Return the [x, y] coordinate for the center point of the cell that contains the specified text.  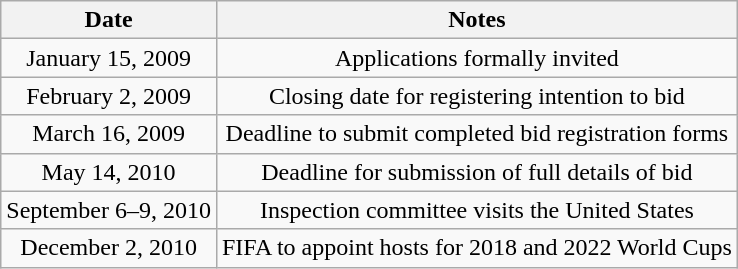
March 16, 2009 [109, 134]
Closing date for registering intention to bid [476, 96]
Applications formally invited [476, 58]
Deadline to submit completed bid registration forms [476, 134]
December 2, 2010 [109, 248]
Date [109, 20]
February 2, 2009 [109, 96]
FIFA to appoint hosts for 2018 and 2022 World Cups [476, 248]
Inspection committee visits the United States [476, 210]
January 15, 2009 [109, 58]
Notes [476, 20]
May 14, 2010 [109, 172]
September 6–9, 2010 [109, 210]
Deadline for submission of full details of bid [476, 172]
